Detect which cell encompasses the target text, then output its [X, Y] center coordinate. 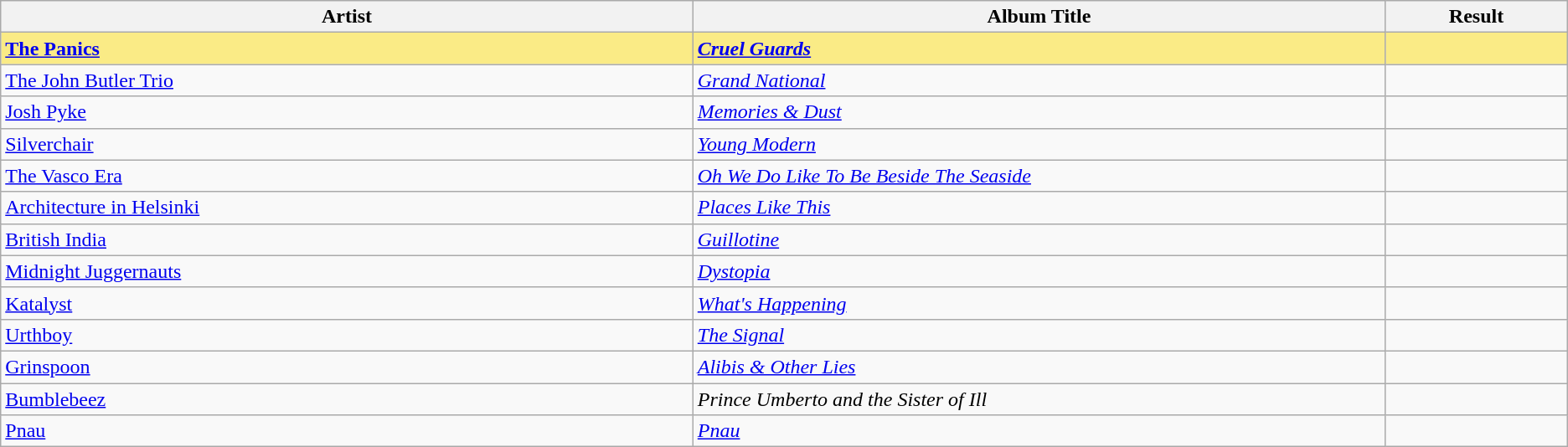
Memories & Dust [1039, 112]
British India [347, 239]
Silverchair [347, 144]
Alibis & Other Lies [1039, 367]
Guillotine [1039, 239]
The Signal [1039, 335]
Cruel Guards [1039, 49]
Grinspoon [347, 367]
Album Title [1039, 17]
Urthboy [347, 335]
Bumblebeez [347, 399]
The Vasco Era [347, 176]
Katalyst [347, 303]
Artist [347, 17]
Josh Pyke [347, 112]
Oh We Do Like To Be Beside The Seaside [1039, 176]
Grand National [1039, 80]
Young Modern [1039, 144]
What's Happening [1039, 303]
The Panics [347, 49]
The John Butler Trio [347, 80]
Midnight Juggernauts [347, 271]
Prince Umberto and the Sister of Ill [1039, 399]
Places Like This [1039, 208]
Dystopia [1039, 271]
Architecture in Helsinki [347, 208]
Result [1477, 17]
